Capture the cell that displays the provided text and extract its [x, y] central coordinate. 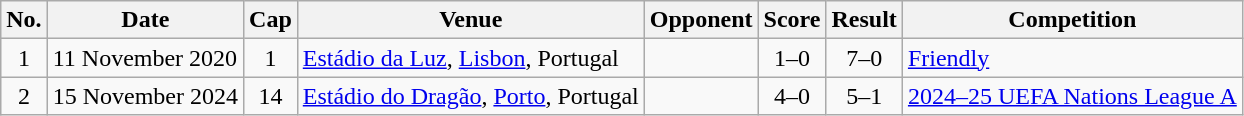
1–0 [792, 58]
7–0 [864, 58]
2 [24, 96]
14 [271, 96]
Friendly [1072, 58]
Venue [470, 20]
Estádio do Dragão, Porto, Portugal [470, 96]
15 November 2024 [145, 96]
Date [145, 20]
5–1 [864, 96]
Opponent [701, 20]
Cap [271, 20]
Estádio da Luz, Lisbon, Portugal [470, 58]
Result [864, 20]
Score [792, 20]
No. [24, 20]
2024–25 UEFA Nations League A [1072, 96]
4–0 [792, 96]
Competition [1072, 20]
11 November 2020 [145, 58]
